Provide the [x, y] coordinate of the cell's center where the given text is located.  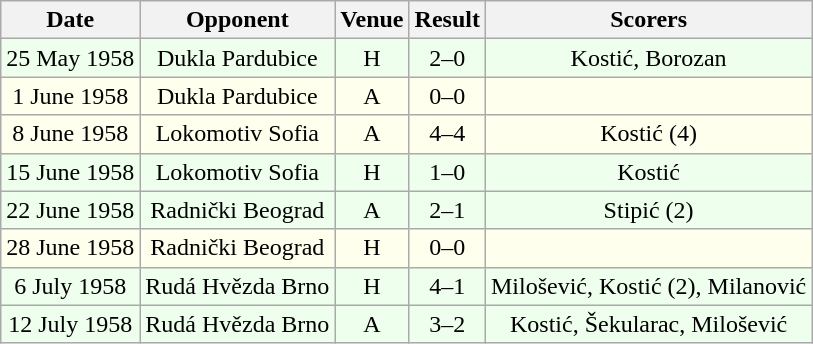
3–2 [447, 324]
Milošević, Kostić (2), Milanović [648, 286]
12 July 1958 [70, 324]
6 July 1958 [70, 286]
Kostić [648, 172]
2–0 [447, 58]
15 June 1958 [70, 172]
4–1 [447, 286]
Stipić (2) [648, 210]
1–0 [447, 172]
8 June 1958 [70, 134]
25 May 1958 [70, 58]
Result [447, 20]
4–4 [447, 134]
Scorers [648, 20]
1 June 1958 [70, 96]
Opponent [238, 20]
Venue [372, 20]
Date [70, 20]
2–1 [447, 210]
Kostić, Borozan [648, 58]
Kostić, Šekularac, Milošević [648, 324]
22 June 1958 [70, 210]
Kostić (4) [648, 134]
28 June 1958 [70, 248]
